Capture the cell that displays the provided text and extract its (x, y) central coordinate. 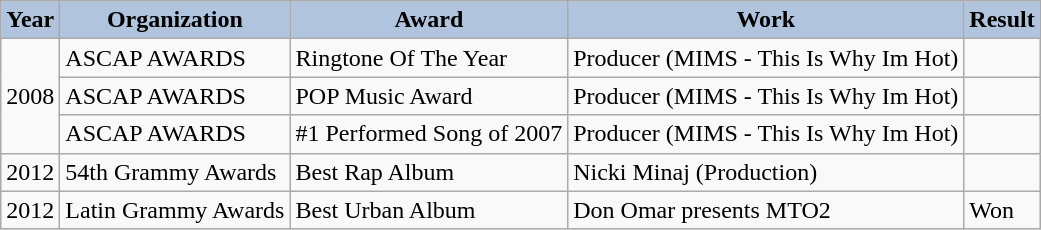
Latin Grammy Awards (175, 210)
Organization (175, 20)
Award (429, 20)
Won (1002, 210)
Nicki Minaj (Production) (766, 172)
Result (1002, 20)
Don Omar presents MTO2 (766, 210)
Year (30, 20)
#1 Performed Song of 2007 (429, 134)
54th Grammy Awards (175, 172)
2008 (30, 96)
Best Urban Album (429, 210)
Ringtone Of The Year (429, 58)
Work (766, 20)
POP Music Award (429, 96)
Best Rap Album (429, 172)
